Find where the given text appears and provide that cell's center as (X, Y) coordinate. 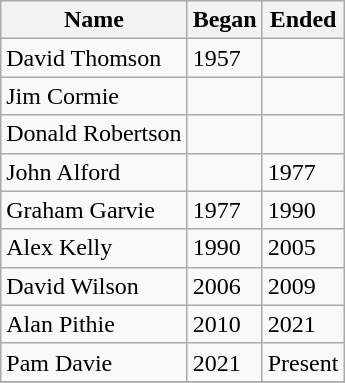
Donald Robertson (94, 134)
Alan Pithie (94, 324)
Name (94, 20)
2006 (224, 286)
John Alford (94, 172)
1957 (224, 58)
Graham Garvie (94, 210)
Present (303, 362)
2010 (224, 324)
Ended (303, 20)
David Thomson (94, 58)
Jim Cormie (94, 96)
Began (224, 20)
2009 (303, 286)
Alex Kelly (94, 248)
David Wilson (94, 286)
Pam Davie (94, 362)
2005 (303, 248)
